Provide the [X, Y] coordinate of the cell's center where the given text is located.  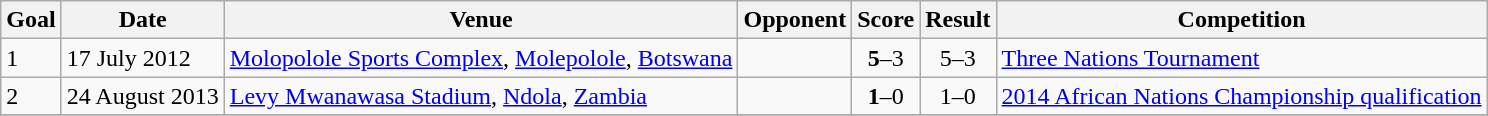
17 July 2012 [142, 58]
Score [886, 20]
24 August 2013 [142, 96]
Venue [481, 20]
2014 African Nations Championship qualification [1242, 96]
Competition [1242, 20]
Three Nations Tournament [1242, 58]
Levy Mwanawasa Stadium, Ndola, Zambia [481, 96]
Molopolole Sports Complex, Molepolole, Botswana [481, 58]
Goal [31, 20]
1 [31, 58]
Date [142, 20]
Opponent [795, 20]
2 [31, 96]
Result [958, 20]
